For the text-containing cell, return its midpoint in (x, y) coordinate format. 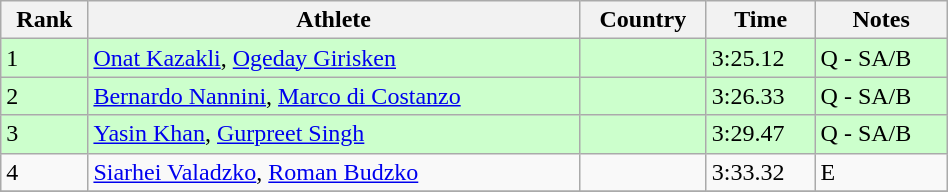
4 (44, 172)
Country (642, 20)
3:26.33 (760, 96)
3:25.12 (760, 58)
3 (44, 134)
3:29.47 (760, 134)
E (881, 172)
Siarhei Valadzko, Roman Budzko (334, 172)
Onat Kazakli, Ogeday Girisken (334, 58)
Rank (44, 20)
Bernardo Nannini, Marco di Costanzo (334, 96)
Yasin Khan, Gurpreet Singh (334, 134)
1 (44, 58)
Notes (881, 20)
Time (760, 20)
Athlete (334, 20)
3:33.32 (760, 172)
2 (44, 96)
